Capture the cell that displays the provided text and extract its [X, Y] central coordinate. 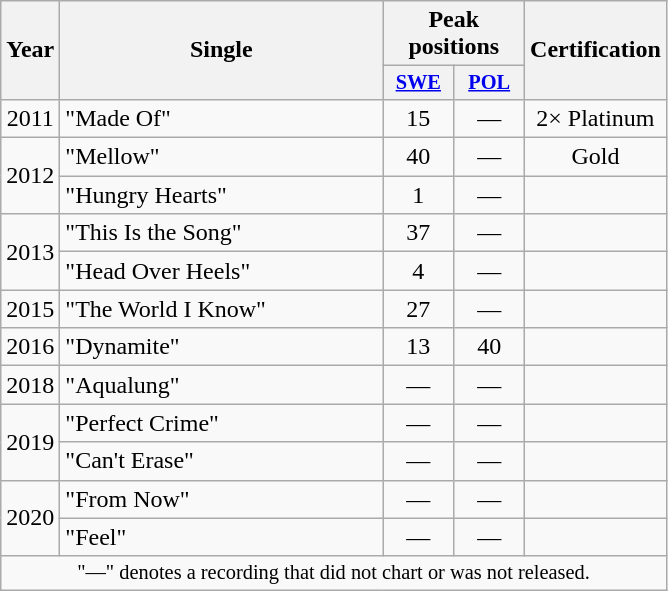
"Feel" [222, 537]
Year [30, 50]
"Can't Erase" [222, 461]
15 [418, 118]
2013 [30, 252]
Gold [596, 157]
2020 [30, 518]
"Aqualung" [222, 385]
2011 [30, 118]
2012 [30, 176]
Peak positions [454, 34]
Single [222, 50]
"—" denotes a recording that did not chart or was not released. [334, 573]
2015 [30, 309]
2× Platinum [596, 118]
2016 [30, 347]
POL [490, 83]
"Head Over Heels" [222, 271]
"The World I Know" [222, 309]
"This Is the Song" [222, 233]
4 [418, 271]
27 [418, 309]
SWE [418, 83]
Certification [596, 50]
2019 [30, 442]
"Perfect Crime" [222, 423]
13 [418, 347]
"Hungry Hearts" [222, 195]
37 [418, 233]
"From Now" [222, 499]
"Made Of" [222, 118]
1 [418, 195]
"Dynamite" [222, 347]
2018 [30, 385]
"Mellow" [222, 157]
